From the cell containing the given text, extract its center point as (x, y) coordinate. 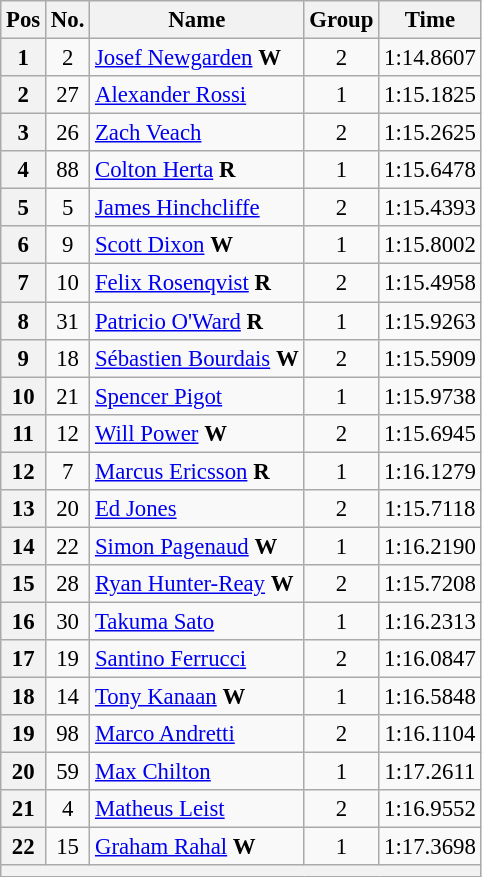
Santino Ferrucci (197, 659)
Matheus Leist (197, 809)
8 (24, 321)
31 (68, 321)
27 (68, 95)
3 (24, 133)
Time (430, 20)
28 (68, 584)
Spencer Pigot (197, 396)
Pos (24, 20)
1:16.0847 (430, 659)
1:15.6478 (430, 170)
No. (68, 20)
1:15.2625 (430, 133)
1:15.9263 (430, 321)
1:16.5848 (430, 697)
1:15.5909 (430, 358)
1:15.4393 (430, 208)
1:15.7208 (430, 584)
1:15.6945 (430, 433)
59 (68, 772)
Graham Rahal W (197, 847)
1:16.1279 (430, 471)
1:17.3698 (430, 847)
26 (68, 133)
16 (24, 621)
Group (342, 20)
Marcus Ericsson R (197, 471)
Name (197, 20)
1:16.2313 (430, 621)
1:15.8002 (430, 245)
1:16.2190 (430, 546)
Patricio O'Ward R (197, 321)
1:16.1104 (430, 734)
98 (68, 734)
Simon Pagenaud W (197, 546)
1:15.4958 (430, 283)
Josef Newgarden W (197, 58)
Zach Veach (197, 133)
88 (68, 170)
Alexander Rossi (197, 95)
Will Power W (197, 433)
17 (24, 659)
Takuma Sato (197, 621)
1:14.8607 (430, 58)
James Hinchcliffe (197, 208)
11 (24, 433)
6 (24, 245)
1:15.9738 (430, 396)
1:15.7118 (430, 509)
13 (24, 509)
Colton Herta R (197, 170)
Ryan Hunter-Reay W (197, 584)
Max Chilton (197, 772)
Sébastien Bourdais W (197, 358)
1:17.2611 (430, 772)
Tony Kanaan W (197, 697)
1:15.1825 (430, 95)
Marco Andretti (197, 734)
30 (68, 621)
Scott Dixon W (197, 245)
Felix Rosenqvist R (197, 283)
Ed Jones (197, 509)
1:16.9552 (430, 809)
